Provide the [x, y] coordinate of the cell's center where the given text is located.  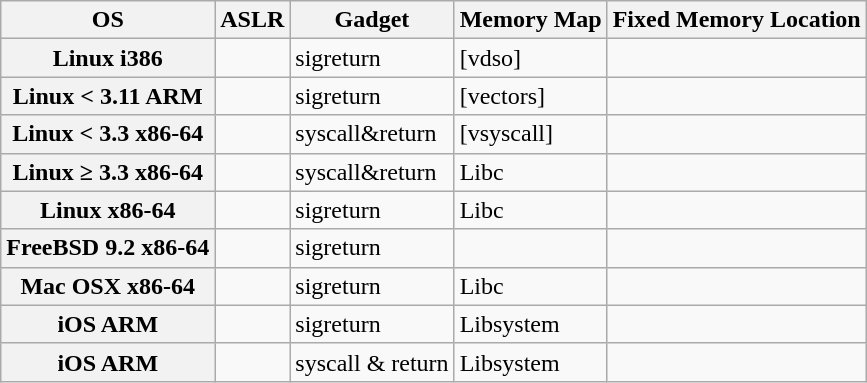
Linux < 3.11 ARM [108, 96]
Linux ≥ 3.3 x86-64 [108, 172]
[vdso] [530, 58]
OS [108, 20]
[vectors] [530, 96]
FreeBSD 9.2 x86-64 [108, 248]
Gadget [372, 20]
Linux < 3.3 x86-64 [108, 134]
ASLR [252, 20]
Linux i386 [108, 58]
Mac OSX x86-64 [108, 286]
Fixed Memory Location [736, 20]
Memory Map [530, 20]
[vsyscall] [530, 134]
Linux x86-64 [108, 210]
syscall & return [372, 362]
